For the text-containing cell, return its midpoint in (X, Y) coordinate format. 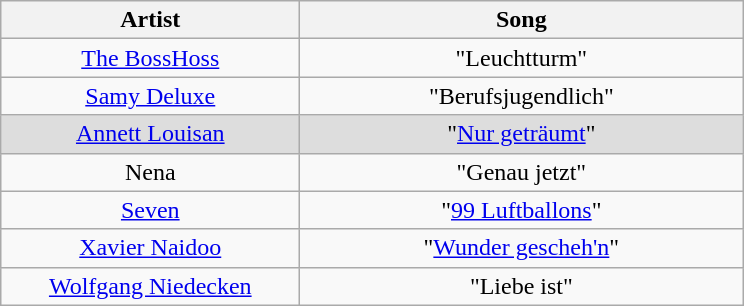
The BossHoss (150, 58)
Song (522, 20)
Annett Louisan (150, 134)
"Genau jetzt" (522, 172)
Wolfgang Niedecken (150, 286)
Artist (150, 20)
"Nur geträumt" (522, 134)
"99 Luftballons" (522, 210)
Samy Deluxe (150, 96)
"Liebe ist" (522, 286)
Nena (150, 172)
Seven (150, 210)
"Leuchtturm" (522, 58)
Xavier Naidoo (150, 248)
"Wunder gescheh'n" (522, 248)
"Berufsjugendlich" (522, 96)
